Find where the given text appears and provide that cell's center as (x, y) coordinate. 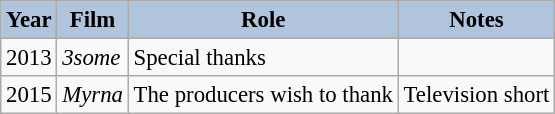
Year (29, 20)
Special thanks (263, 58)
Role (263, 20)
2013 (29, 58)
3some (92, 58)
2015 (29, 95)
Notes (476, 20)
Film (92, 20)
Television short (476, 95)
Myrna (92, 95)
The producers wish to thank (263, 95)
